Capture the cell that displays the provided text and extract its (x, y) central coordinate. 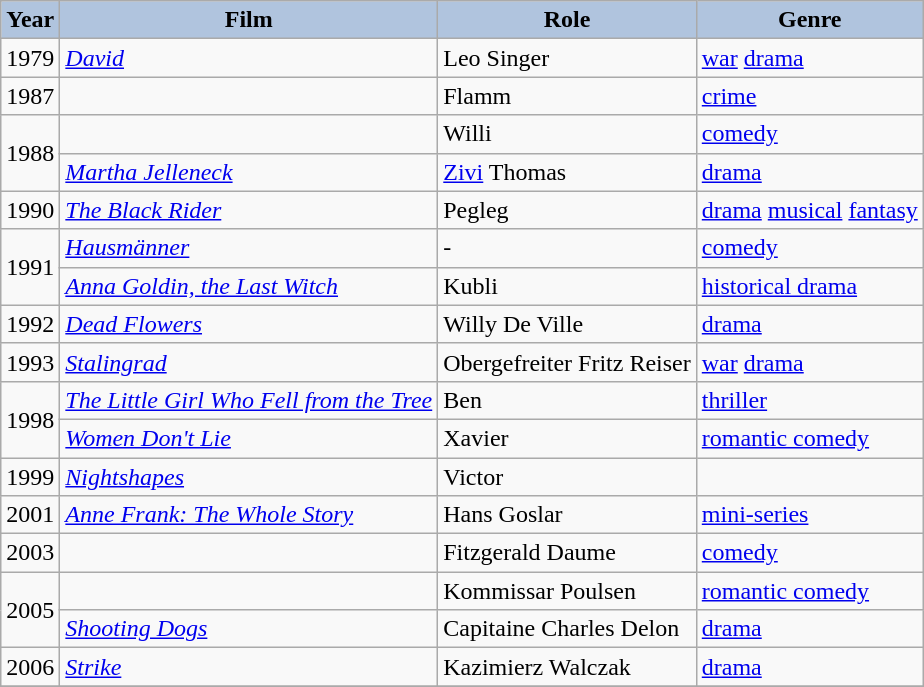
thriller (810, 400)
mini-series (810, 515)
1988 (30, 153)
1990 (30, 210)
David (249, 58)
Willy De Ville (568, 324)
Genre (810, 20)
Kubli (568, 286)
Kazimierz Walczak (568, 667)
Zivi Thomas (568, 172)
1979 (30, 58)
The Black Rider (249, 210)
1999 (30, 477)
1991 (30, 267)
Role (568, 20)
Martha Jelleneck (249, 172)
crime (810, 96)
drama musical fantasy (810, 210)
1993 (30, 362)
Capitaine Charles Delon (568, 629)
Dead Flowers (249, 324)
1998 (30, 419)
Pegleg (568, 210)
Strike (249, 667)
2001 (30, 515)
Ben (568, 400)
Women Don't Lie (249, 438)
Xavier (568, 438)
historical drama (810, 286)
2006 (30, 667)
- (568, 248)
Nightshapes (249, 477)
Anna Goldin, the Last Witch (249, 286)
2003 (30, 553)
Anne Frank: The Whole Story (249, 515)
Victor (568, 477)
Hans Goslar (568, 515)
1992 (30, 324)
Kommissar Poulsen (568, 591)
Hausmänner (249, 248)
Obergefreiter Fritz Reiser (568, 362)
The Little Girl Who Fell from the Tree (249, 400)
Stalingrad (249, 362)
Willi (568, 134)
Leo Singer (568, 58)
Year (30, 20)
Film (249, 20)
Fitzgerald Daume (568, 553)
1987 (30, 96)
2005 (30, 610)
Shooting Dogs (249, 629)
Flamm (568, 96)
